Return (x, y) of the center of cell containing provided text 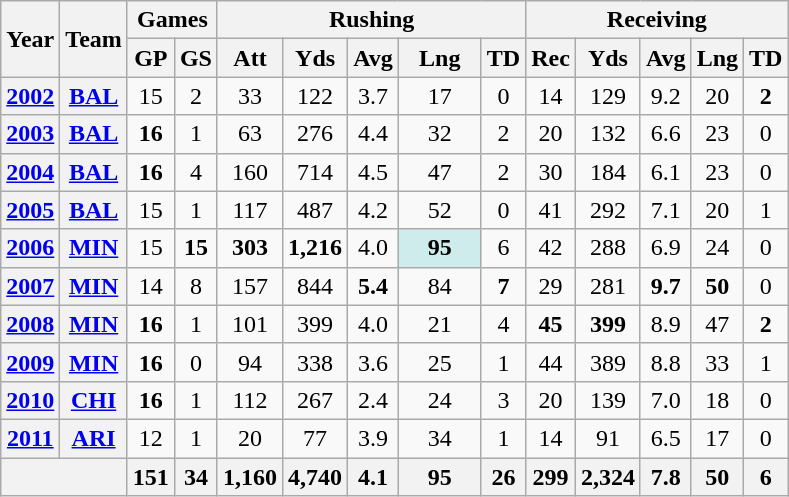
101 (250, 324)
41 (551, 210)
184 (608, 172)
18 (717, 400)
714 (316, 172)
157 (250, 286)
44 (551, 362)
2007 (30, 286)
52 (440, 210)
129 (608, 96)
6.5 (666, 438)
21 (440, 324)
7.1 (666, 210)
389 (608, 362)
63 (250, 134)
1,216 (316, 248)
2.4 (374, 400)
8.9 (666, 324)
2003 (30, 134)
GP (150, 58)
2004 (30, 172)
94 (250, 362)
84 (440, 286)
4,740 (316, 477)
Team (94, 39)
Games (172, 20)
9.2 (666, 96)
9.7 (666, 286)
ARI (94, 438)
3.6 (374, 362)
42 (551, 248)
8 (196, 286)
2010 (30, 400)
3.9 (374, 438)
132 (608, 134)
151 (150, 477)
3 (503, 400)
1,160 (250, 477)
160 (250, 172)
487 (316, 210)
122 (316, 96)
2009 (30, 362)
2,324 (608, 477)
25 (440, 362)
2005 (30, 210)
5.4 (374, 286)
8.8 (666, 362)
26 (503, 477)
6.6 (666, 134)
GS (196, 58)
139 (608, 400)
6.1 (666, 172)
4.2 (374, 210)
2011 (30, 438)
CHI (94, 400)
32 (440, 134)
Rushing (371, 20)
267 (316, 400)
2006 (30, 248)
29 (551, 286)
Receiving (657, 20)
3.7 (374, 96)
30 (551, 172)
7.0 (666, 400)
Rec (551, 58)
77 (316, 438)
91 (608, 438)
288 (608, 248)
45 (551, 324)
299 (551, 477)
6.9 (666, 248)
338 (316, 362)
303 (250, 248)
844 (316, 286)
2008 (30, 324)
281 (608, 286)
276 (316, 134)
4.4 (374, 134)
Year (30, 39)
7 (503, 286)
292 (608, 210)
117 (250, 210)
12 (150, 438)
4.5 (374, 172)
112 (250, 400)
4.1 (374, 477)
7.8 (666, 477)
Att (250, 58)
2002 (30, 96)
